Scan for the cell matching the given text and deliver its (X, Y) coordinate at center. 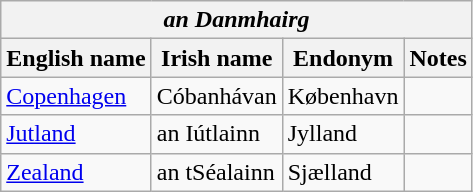
an Danmhairg (237, 20)
Copenhagen (76, 96)
Jylland (343, 134)
an tSéalainn (216, 172)
København (343, 96)
Jutland (76, 134)
Endonym (343, 58)
Zealand (76, 172)
Cóbanhávan (216, 96)
Notes (438, 58)
Sjælland (343, 172)
Irish name (216, 58)
English name (76, 58)
an Iútlainn (216, 134)
